From the cell containing the given text, extract its center point as [x, y] coordinate. 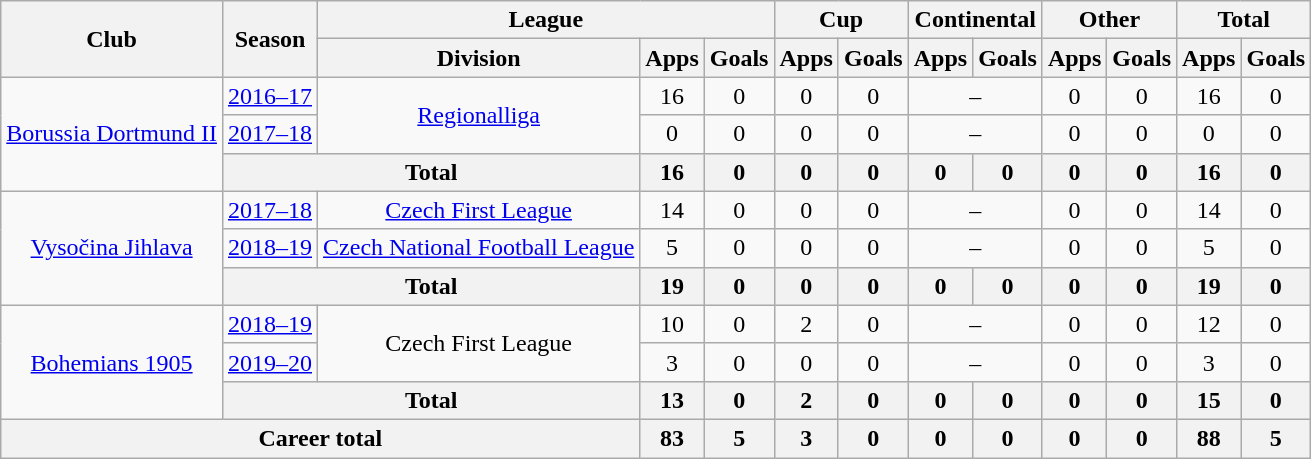
Regionalliga [479, 115]
Other [1109, 20]
2016–17 [270, 96]
Division [479, 58]
2019–20 [270, 362]
15 [1209, 400]
Cup [841, 20]
Continental [975, 20]
Season [270, 39]
League [546, 20]
Borussia Dortmund II [112, 134]
13 [672, 400]
Czech National Football League [479, 248]
88 [1209, 438]
Career total [320, 438]
83 [672, 438]
10 [672, 324]
Bohemians 1905 [112, 362]
Vysočina Jihlava [112, 248]
Club [112, 39]
12 [1209, 324]
